Search for the cell housing the specified text and yield its [X, Y] center coordinate. 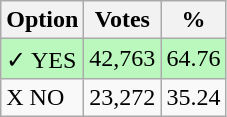
% [194, 20]
✓ YES [42, 59]
42,763 [122, 59]
23,272 [122, 97]
Option [42, 20]
64.76 [194, 59]
35.24 [194, 97]
Votes [122, 20]
X NO [42, 97]
